Pinpoint the cell where the given text exists, returning its [x, y] midpoint coordinate. 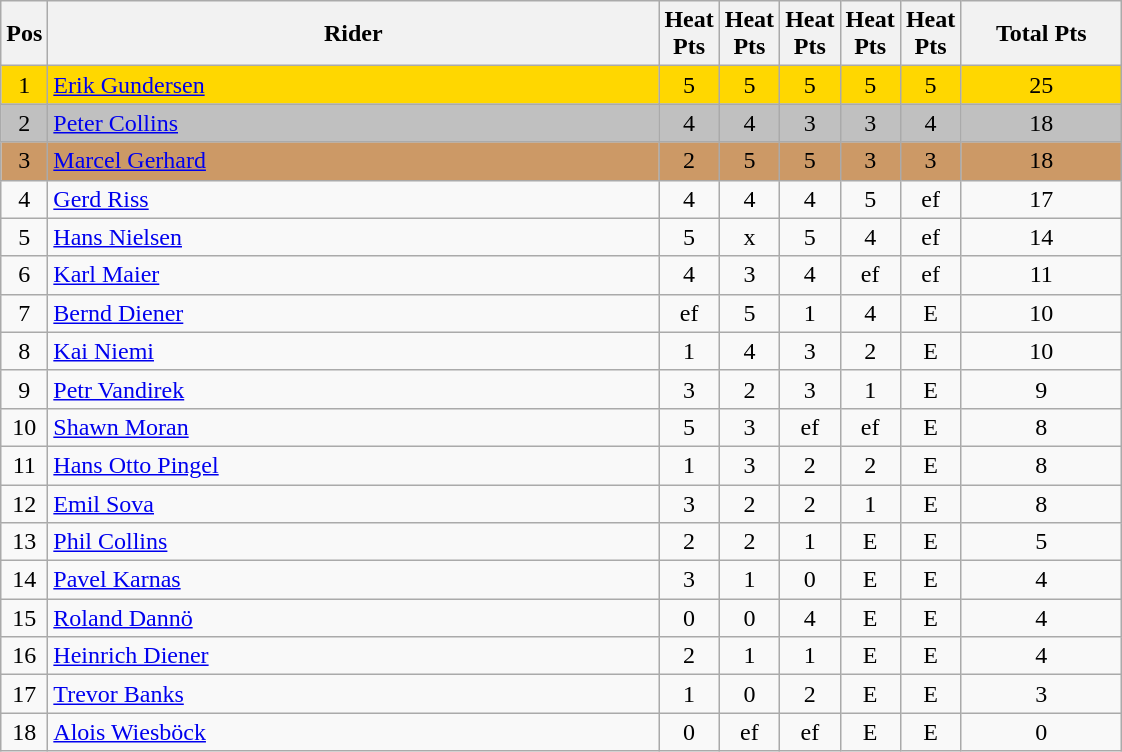
Phil Collins [354, 542]
7 [24, 313]
Peter Collins [354, 123]
Alois Wiesböck [354, 732]
Kai Niemi [354, 351]
Gerd Riss [354, 199]
16 [24, 656]
Pos [24, 34]
Trevor Banks [354, 694]
25 [1042, 85]
Rider [354, 34]
Hans Nielsen [354, 237]
Marcel Gerhard [354, 161]
13 [24, 542]
Heinrich Diener [354, 656]
Erik Gundersen [354, 85]
Hans Otto Pingel [354, 465]
Pavel Karnas [354, 580]
Shawn Moran [354, 427]
Petr Vandirek [354, 389]
x [749, 237]
Bernd Diener [354, 313]
15 [24, 618]
Total Pts [1042, 34]
Emil Sova [354, 503]
6 [24, 275]
Karl Maier [354, 275]
12 [24, 503]
Roland Dannö [354, 618]
